Return the [x, y] coordinate for the center point of the cell that contains the specified text.  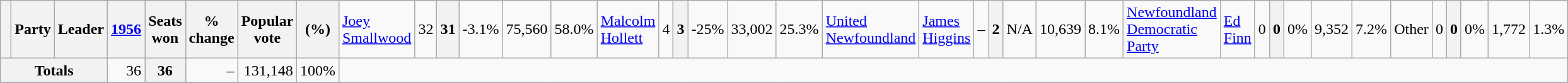
7.2% [1372, 30]
1,772 [1509, 30]
Seats won [165, 30]
Other [1412, 30]
Ed Finn [1237, 30]
58.0% [574, 30]
10,639 [1060, 30]
8.1% [1103, 30]
32 [426, 30]
Popular vote [267, 30]
Joey Smallwood [376, 30]
-3.1% [480, 30]
Leader [81, 30]
100% [318, 70]
N/A [1019, 30]
3 [681, 30]
% change [212, 30]
9,352 [1332, 30]
25.3% [799, 30]
-25% [707, 30]
33,002 [752, 30]
1956 [126, 30]
4 [666, 30]
(%) [318, 30]
Totals [54, 70]
2 [996, 30]
Newfoundland Democratic Party [1172, 30]
75,560 [527, 30]
Malcolm Hollett [628, 30]
Party [33, 30]
31 [448, 30]
United Newfoundland [871, 30]
James Higgins [947, 30]
1.3% [1548, 30]
131,148 [267, 70]
